Find where the given text appears and provide that cell's center as [x, y] coordinate. 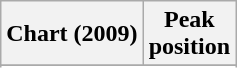
Peakposition [189, 34]
Chart (2009) [72, 34]
